Return the (X, Y) coordinate for the center point of the cell that contains the specified text.  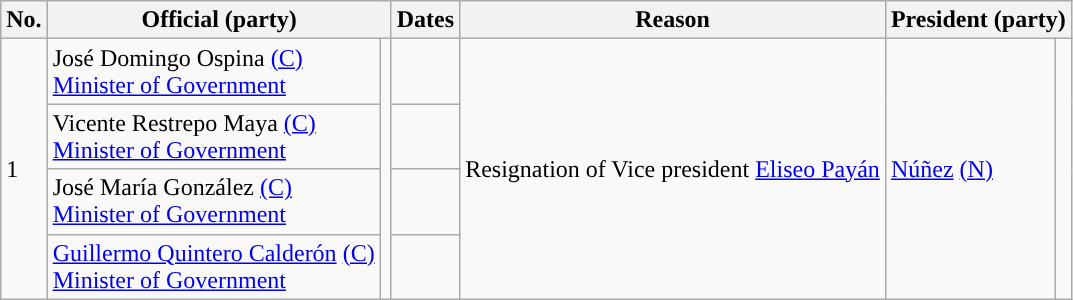
1 (24, 169)
José Domingo Ospina (C)Minister of Government (214, 72)
Guillermo Quintero Calderón (C)Minister of Government (214, 266)
President (party) (978, 20)
Resignation of Vice president Eliseo Payán (673, 169)
No. (24, 20)
Dates (425, 20)
José María González (C)Minister of Government (214, 202)
Official (party) (219, 20)
Reason (673, 20)
Vicente Restrepo Maya (C)Minister of Government (214, 136)
Núñez (N) (970, 169)
